Provide the [x, y] coordinate of the cell's center where the given text is located.  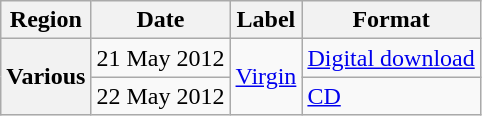
Various [46, 77]
Date [160, 20]
Virgin [266, 77]
Format [391, 20]
CD [391, 96]
Digital download [391, 58]
Label [266, 20]
21 May 2012 [160, 58]
22 May 2012 [160, 96]
Region [46, 20]
